Scan for the cell matching the given text and deliver its (X, Y) coordinate at center. 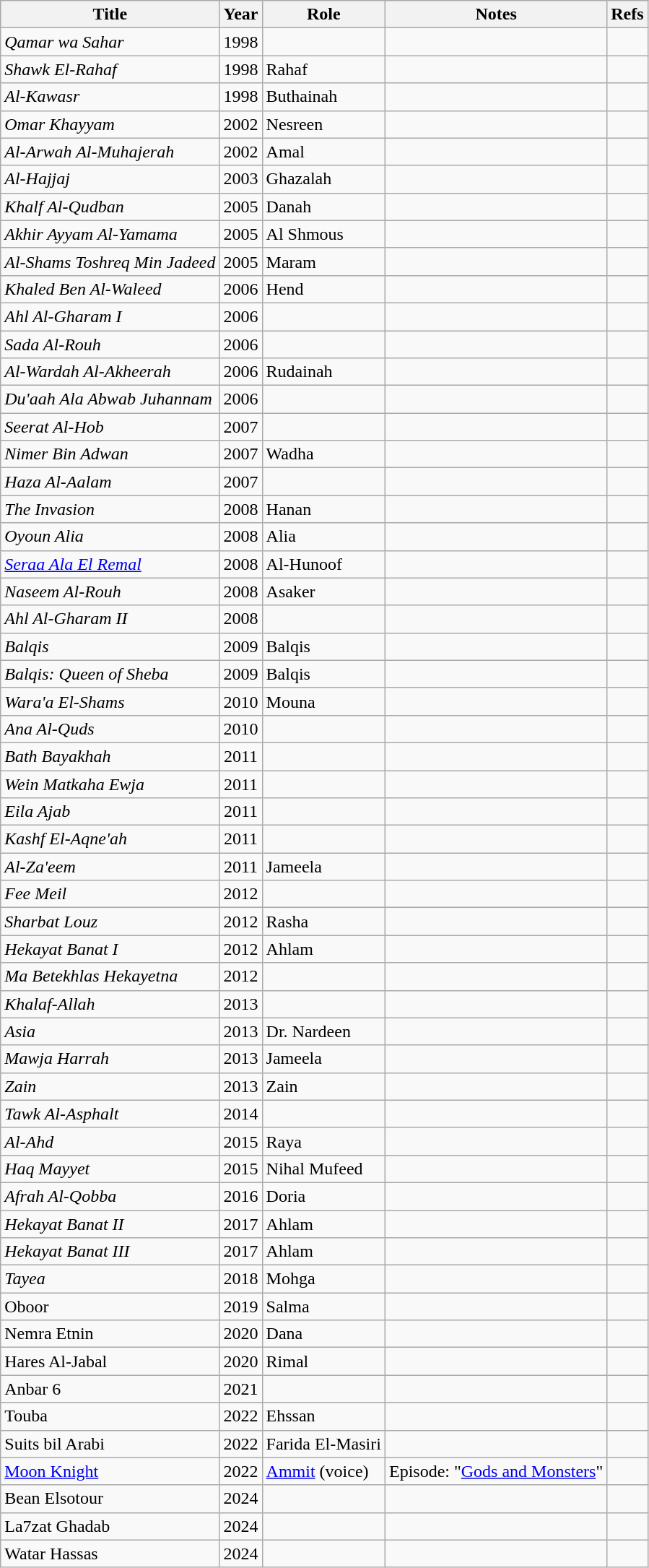
Al-Wardah Al-Akheerah (110, 372)
Eila Ajab (110, 812)
La7zat Ghadab (110, 1526)
Kashf El-Aqne'ah (110, 839)
Balqis: Queen of Sheba (110, 674)
Akhir Ayyam Al-Yamama (110, 234)
Hares Al-Jabal (110, 1361)
Ahl Al-Gharam I (110, 316)
Year (241, 14)
Danah (323, 207)
Oyoun Alia (110, 537)
Oboor (110, 1307)
Qamar wa Sahar (110, 42)
Bath Bayakhah (110, 756)
Refs (627, 14)
Al-Arwah Al-Muhajerah (110, 152)
Sharbat Louz (110, 922)
Raya (323, 1141)
Episode: "Gods and Monsters" (495, 1471)
Dr. Nardeen (323, 1031)
Title (110, 14)
Wara'a El-Shams (110, 701)
Nemra Etnin (110, 1334)
Du'aah Ala Abwab Juhannam (110, 399)
Hekayat Banat II (110, 1224)
Fee Meil (110, 894)
Doria (323, 1196)
2019 (241, 1307)
Haza Al-Aalam (110, 482)
Rudainah (323, 372)
Al-Kawasr (110, 97)
2018 (241, 1279)
Hekayat Banat III (110, 1252)
Khalaf-Allah (110, 1004)
2016 (241, 1196)
Suits bil Arabi (110, 1444)
Al-Za'eem (110, 867)
Rimal (323, 1361)
Asia (110, 1031)
Omar Khayyam (110, 124)
Buthainah (323, 97)
Nimer Bin Adwan (110, 454)
Salma (323, 1307)
2021 (241, 1389)
Wein Matkaha Ewja (110, 784)
2014 (241, 1114)
Haq Mayyet (110, 1169)
Khalf Al-Qudban (110, 207)
Al-Shams Toshreq Min Jadeed (110, 261)
Alia (323, 537)
Sada Al-Rouh (110, 345)
Asaker (323, 592)
Mohga (323, 1279)
Farida El-Masiri (323, 1444)
Tawk Al-Asphalt (110, 1114)
Role (323, 14)
Rahaf (323, 69)
Hend (323, 289)
Al-Hunoof (323, 564)
Nihal Mufeed (323, 1169)
Ana Al-Quds (110, 729)
Notes (495, 14)
Wadha (323, 454)
Seerat Al-Hob (110, 427)
Seraa Ala El Remal (110, 564)
Tayea (110, 1279)
2003 (241, 179)
Watar Hassas (110, 1554)
Afrah Al-Qobba (110, 1196)
Ma Betekhlas Hekayetna (110, 976)
Ehssan (323, 1416)
Hekayat Banat I (110, 949)
Bean Elsotour (110, 1499)
Rasha (323, 922)
Shawk El-Rahaf (110, 69)
Hanan (323, 509)
Al Shmous (323, 234)
Mawja Harrah (110, 1059)
The Invasion (110, 509)
Mouna (323, 701)
Ghazalah (323, 179)
Touba (110, 1416)
Khaled Ben Al-Waleed (110, 289)
Amal (323, 152)
Al-Hajjaj (110, 179)
Dana (323, 1334)
Moon Knight (110, 1471)
Al-Ahd (110, 1141)
Ahl Al-Gharam II (110, 619)
Ammit (voice) (323, 1471)
Naseem Al-Rouh (110, 592)
Nesreen (323, 124)
Maram (323, 261)
Anbar 6 (110, 1389)
